For the text-containing cell, return its midpoint in (X, Y) coordinate format. 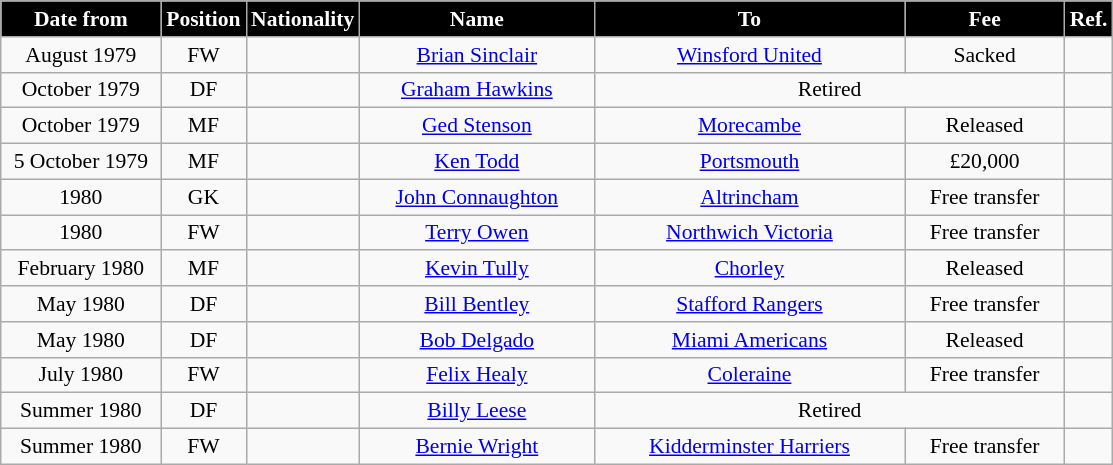
John Connaughton (476, 197)
£20,000 (985, 162)
Ref. (1089, 19)
Kevin Tully (476, 269)
Bob Delgado (476, 340)
To (749, 19)
Billy Leese (476, 411)
Name (476, 19)
Miami Americans (749, 340)
Altrincham (749, 197)
GK (204, 197)
5 October 1979 (81, 162)
Felix Healy (476, 375)
Nationality (302, 19)
Bernie Wright (476, 447)
Chorley (749, 269)
Terry Owen (476, 233)
Winsford United (749, 55)
Kidderminster Harriers (749, 447)
Portsmouth (749, 162)
Northwich Victoria (749, 233)
Sacked (985, 55)
Brian Sinclair (476, 55)
Graham Hawkins (476, 90)
Ged Stenson (476, 126)
Position (204, 19)
August 1979 (81, 55)
Coleraine (749, 375)
Date from (81, 19)
July 1980 (81, 375)
Bill Bentley (476, 304)
Morecambe (749, 126)
February 1980 (81, 269)
Fee (985, 19)
Stafford Rangers (749, 304)
Ken Todd (476, 162)
